Output the (x, y) coordinate of the center of the cell containing the given text.  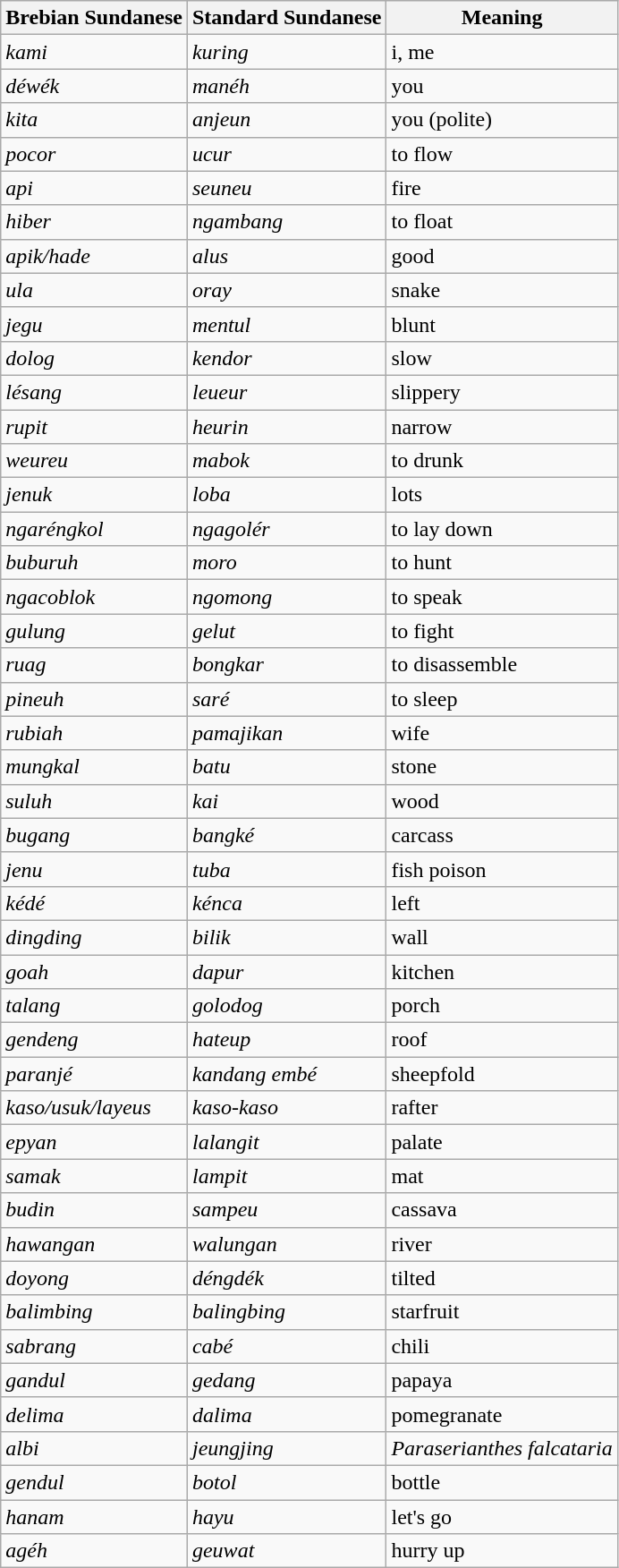
kita (95, 120)
blunt (502, 324)
jenu (95, 869)
pineuh (95, 699)
gedang (286, 1380)
doyong (95, 1278)
bugang (95, 835)
apik/hade (95, 256)
gendeng (95, 1040)
dolog (95, 358)
wall (502, 937)
hawangan (95, 1244)
to flow (502, 154)
delima (95, 1414)
let's go (502, 1517)
ngambang (286, 222)
hurry up (502, 1551)
fish poison (502, 869)
left (502, 903)
narrow (502, 427)
sampeu (286, 1210)
dingding (95, 937)
wood (502, 801)
ngagolér (286, 529)
kai (286, 801)
kénca (286, 903)
epyan (95, 1142)
kuring (286, 52)
starfruit (502, 1312)
Meaning (502, 18)
jegu (95, 324)
balimbing (95, 1312)
bongkar (286, 665)
bottle (502, 1482)
bilik (286, 937)
to sleep (502, 699)
carcass (502, 835)
to fight (502, 631)
lots (502, 495)
geuwat (286, 1551)
batu (286, 767)
good (502, 256)
pocor (95, 154)
saré (286, 699)
rupit (95, 427)
fire (502, 188)
paranjé (95, 1074)
seuneu (286, 188)
bangké (286, 835)
dalima (286, 1414)
botol (286, 1482)
gandul (95, 1380)
gelut (286, 631)
kédé (95, 903)
manéh (286, 86)
kaso/usuk/layeus (95, 1108)
sheepfold (502, 1074)
papaya (502, 1380)
lampit (286, 1176)
ngacoblok (95, 597)
slippery (502, 392)
déwék (95, 86)
kami (95, 52)
to float (502, 222)
agéh (95, 1551)
you (polite) (502, 120)
buburuh (95, 563)
hateup (286, 1040)
to disassemble (502, 665)
kendor (286, 358)
gulung (95, 631)
hanam (95, 1517)
samak (95, 1176)
hayu (286, 1517)
suluh (95, 801)
dapur (286, 971)
Paraserianthes falcataria (502, 1448)
slow (502, 358)
pamajikan (286, 733)
weureu (95, 461)
rafter (502, 1108)
lésang (95, 392)
ngaréngkol (95, 529)
rubiah (95, 733)
talang (95, 1006)
lalangit (286, 1142)
goah (95, 971)
ula (95, 290)
to speak (502, 597)
to lay down (502, 529)
leueur (286, 392)
moro (286, 563)
ucur (286, 154)
to drunk (502, 461)
anjeun (286, 120)
cabé (286, 1346)
golodog (286, 1006)
hiber (95, 222)
tuba (286, 869)
budin (95, 1210)
porch (502, 1006)
roof (502, 1040)
mabok (286, 461)
oray (286, 290)
palate (502, 1142)
river (502, 1244)
loba (286, 495)
gendul (95, 1482)
albi (95, 1448)
walungan (286, 1244)
cassava (502, 1210)
chili (502, 1346)
wife (502, 733)
tilted (502, 1278)
déngdék (286, 1278)
alus (286, 256)
snake (502, 290)
ruag (95, 665)
balingbing (286, 1312)
jenuk (95, 495)
i, me (502, 52)
mungkal (95, 767)
kandang embé (286, 1074)
kaso-kaso (286, 1108)
api (95, 188)
stone (502, 767)
mat (502, 1176)
kitchen (502, 971)
jeungjing (286, 1448)
heurin (286, 427)
you (502, 86)
Standard Sundanese (286, 18)
mentul (286, 324)
Brebian Sundanese (95, 18)
sabrang (95, 1346)
ngomong (286, 597)
to hunt (502, 563)
pomegranate (502, 1414)
